Search for the cell housing the specified text and yield its (x, y) center coordinate. 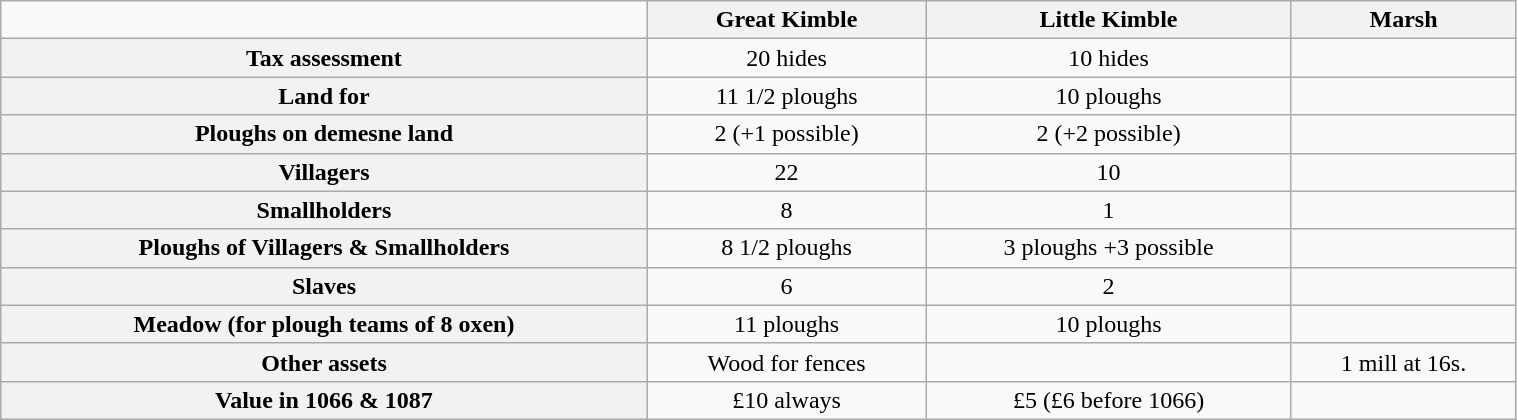
11 1/2 ploughs (786, 96)
Great Kimble (786, 20)
1 (1108, 210)
2 (+2 possible) (1108, 134)
8 (786, 210)
Ploughs on demesne land (324, 134)
Smallholders (324, 210)
3 ploughs +3 possible (1108, 248)
Slaves (324, 286)
Tax assessment (324, 58)
Ploughs of Villagers & Smallholders (324, 248)
10 (1108, 172)
20 hides (786, 58)
Meadow (for plough teams of 8 oxen) (324, 324)
2 (1108, 286)
11 ploughs (786, 324)
£5 (£6 before 1066) (1108, 400)
8 1/2 ploughs (786, 248)
Little Kimble (1108, 20)
2 (+1 possible) (786, 134)
Other assets (324, 362)
22 (786, 172)
Villagers (324, 172)
10 hides (1108, 58)
1 mill at 16s. (1404, 362)
Value in 1066 & 1087 (324, 400)
£10 always (786, 400)
6 (786, 286)
Wood for fences (786, 362)
Land for (324, 96)
Marsh (1404, 20)
